Pinpoint the cell where the given text exists, returning its (x, y) midpoint coordinate. 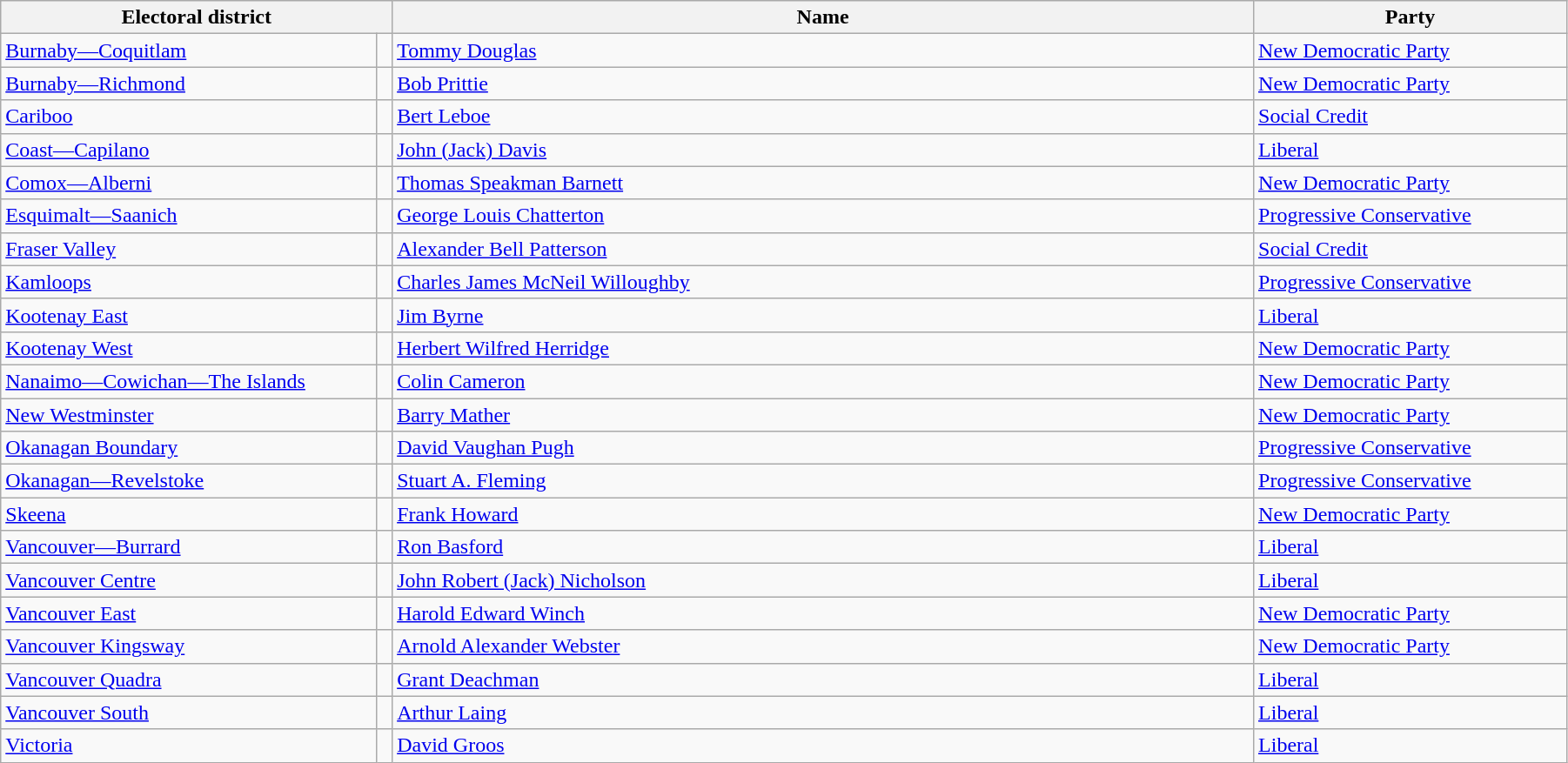
Burnaby—Coquitlam (189, 50)
New Westminster (189, 415)
Colin Cameron (823, 381)
Comox—Alberni (189, 183)
Vancouver Kingsway (189, 646)
Okanagan—Revelstoke (189, 481)
Vancouver South (189, 713)
Skeena (189, 514)
Fraser Valley (189, 249)
Nanaimo—Cowichan—The Islands (189, 381)
Ron Basford (823, 547)
Jim Byrne (823, 315)
Charles James McNeil Willoughby (823, 282)
Vancouver Centre (189, 580)
Electoral district (197, 17)
Coast—Capilano (189, 150)
John (Jack) Davis (823, 150)
Victoria (189, 746)
Vancouver East (189, 613)
Burnaby—Richmond (189, 84)
Barry Mather (823, 415)
Thomas Speakman Barnett (823, 183)
Harold Edward Winch (823, 613)
Name (823, 17)
Kootenay West (189, 348)
George Louis Chatterton (823, 216)
Okanagan Boundary (189, 448)
David Groos (823, 746)
Bob Prittie (823, 84)
Alexander Bell Patterson (823, 249)
Arnold Alexander Webster (823, 646)
Party (1411, 17)
Esquimalt—Saanich (189, 216)
Vancouver Quadra (189, 679)
Cariboo (189, 117)
Kootenay East (189, 315)
Arthur Laing (823, 713)
Vancouver—Burrard (189, 547)
Bert Leboe (823, 117)
Herbert Wilfred Herridge (823, 348)
Grant Deachman (823, 679)
Frank Howard (823, 514)
Kamloops (189, 282)
John Robert (Jack) Nicholson (823, 580)
Stuart A. Fleming (823, 481)
Tommy Douglas (823, 50)
David Vaughan Pugh (823, 448)
